Provide the [x, y] coordinate of the cell's center where the given text is located.  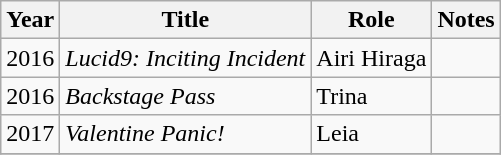
Title [186, 20]
Leia [372, 134]
Trina [372, 96]
Year [30, 20]
Valentine Panic! [186, 134]
2017 [30, 134]
Notes [466, 20]
Role [372, 20]
Airi Hiraga [372, 58]
Lucid9: Inciting Incident [186, 58]
Backstage Pass [186, 96]
